Locate the cell with the specified text and output its [x, y] center coordinate. 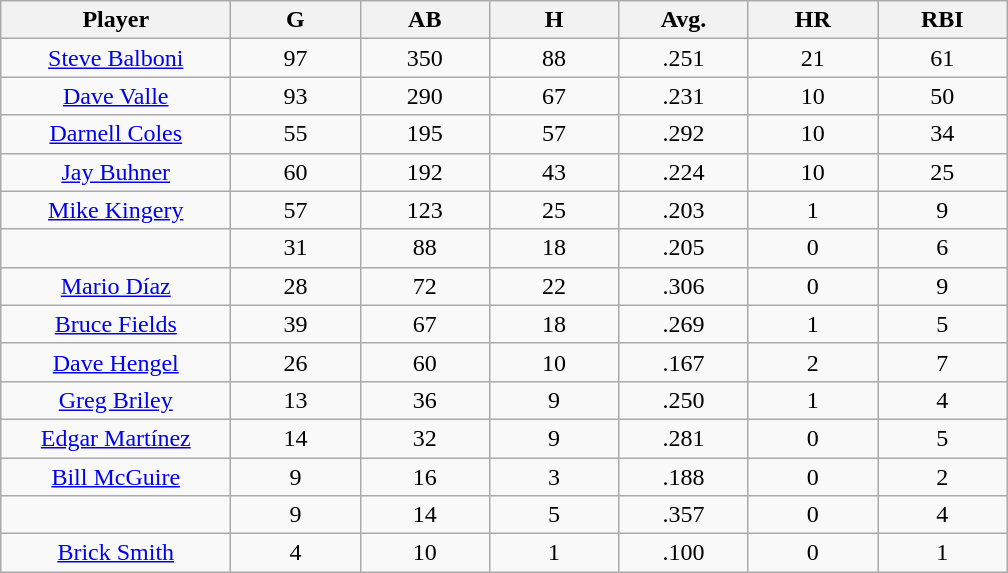
Bruce Fields [116, 324]
43 [554, 172]
34 [942, 134]
Brick Smith [116, 553]
.251 [684, 58]
350 [424, 58]
21 [812, 58]
.167 [684, 362]
.231 [684, 96]
.250 [684, 400]
16 [424, 477]
Jay Buhner [116, 172]
G [296, 20]
.357 [684, 515]
H [554, 20]
93 [296, 96]
192 [424, 172]
61 [942, 58]
195 [424, 134]
.203 [684, 210]
13 [296, 400]
.100 [684, 553]
Mike Kingery [116, 210]
97 [296, 58]
72 [424, 286]
.306 [684, 286]
Dave Valle [116, 96]
55 [296, 134]
HR [812, 20]
3 [554, 477]
123 [424, 210]
.269 [684, 324]
.224 [684, 172]
290 [424, 96]
Mario Díaz [116, 286]
Steve Balboni [116, 58]
AB [424, 20]
Dave Hengel [116, 362]
7 [942, 362]
32 [424, 438]
RBI [942, 20]
36 [424, 400]
Darnell Coles [116, 134]
50 [942, 96]
6 [942, 248]
Player [116, 20]
.281 [684, 438]
28 [296, 286]
Avg. [684, 20]
.292 [684, 134]
26 [296, 362]
Edgar Martínez [116, 438]
22 [554, 286]
.205 [684, 248]
Greg Briley [116, 400]
Bill McGuire [116, 477]
.188 [684, 477]
31 [296, 248]
39 [296, 324]
